Provide the (x, y) coordinate of the cell's center where the given text is located.  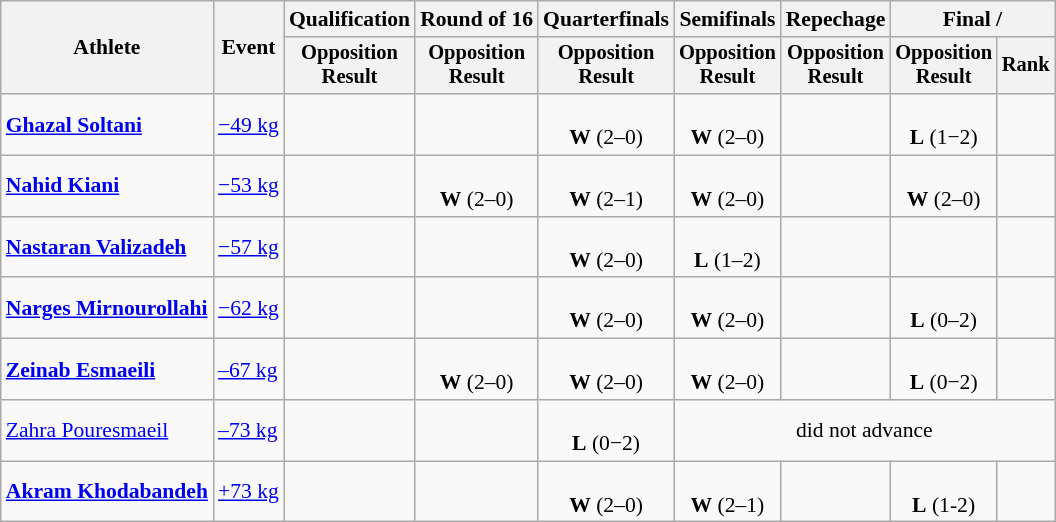
L (0–2) (944, 308)
−49 kg (248, 124)
L (1-2) (944, 492)
Repechage (836, 19)
Ghazal Soltani (107, 124)
Nahid Kiani (107, 186)
Quarterfinals (606, 19)
L (1−2) (944, 124)
+73 kg (248, 492)
Rank (1026, 66)
–67 kg (248, 370)
Round of 16 (476, 19)
Event (248, 48)
–73 kg (248, 430)
Final / (972, 19)
Zeinab Esmaeili (107, 370)
−62 kg (248, 308)
Semifinals (728, 19)
Narges Mirnourollahi (107, 308)
Qualification (350, 19)
Akram Khodabandeh (107, 492)
−53 kg (248, 186)
Zahra Pouresmaeil (107, 430)
Nastaran Valizadeh (107, 248)
did not advance (864, 430)
Athlete (107, 48)
−57 kg (248, 248)
L (1–2) (728, 248)
